Provide the (X, Y) coordinate of the cell's center where the given text is located.  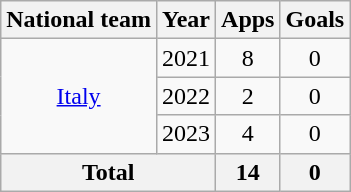
Year (186, 20)
2021 (186, 58)
2 (248, 96)
14 (248, 172)
Apps (248, 20)
Italy (79, 96)
Goals (315, 20)
4 (248, 134)
2023 (186, 134)
8 (248, 58)
Total (108, 172)
National team (79, 20)
2022 (186, 96)
